Find where the given text appears and provide that cell's center as [x, y] coordinate. 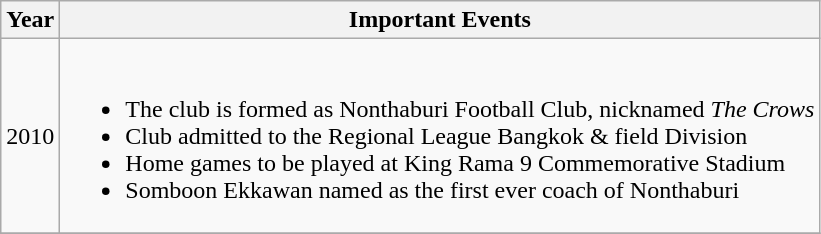
Important Events [440, 20]
Year [30, 20]
2010 [30, 136]
